Extract the [x, y] coordinate from the center of the cell holding the provided text.  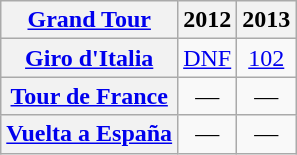
DNF [208, 58]
Giro d'Italia [90, 58]
2013 [266, 20]
2012 [208, 20]
Grand Tour [90, 20]
Tour de France [90, 96]
Vuelta a España [90, 134]
102 [266, 58]
